Identify which cell holds the provided text, then report its (X, Y) central coordinate. 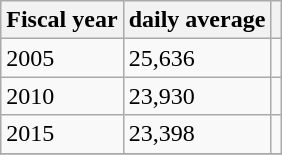
25,636 (197, 58)
23,930 (197, 96)
Fiscal year (62, 20)
2010 (62, 96)
daily average (197, 20)
23,398 (197, 134)
2015 (62, 134)
2005 (62, 58)
